Identify which cell holds the provided text, then report its (X, Y) central coordinate. 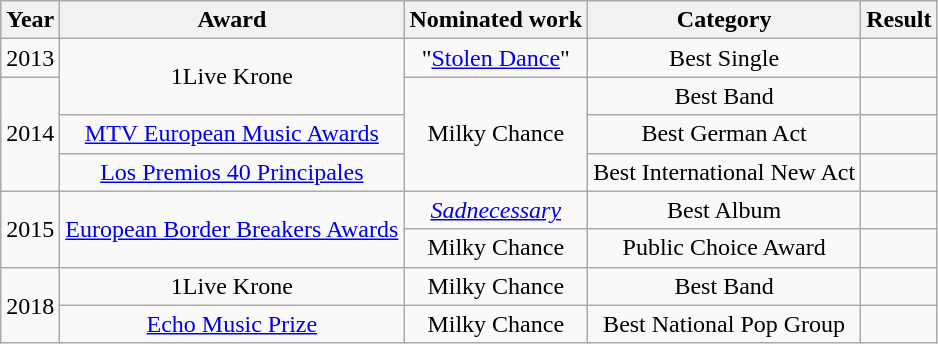
Year (30, 20)
2014 (30, 134)
Echo Music Prize (232, 324)
Category (724, 20)
2013 (30, 58)
Best Album (724, 210)
Los Premios 40 Principales (232, 172)
Best German Act (724, 134)
"Stolen Dance" (496, 58)
Public Choice Award (724, 248)
MTV European Music Awards (232, 134)
Nominated work (496, 20)
Result (899, 20)
Best National Pop Group (724, 324)
Best Single (724, 58)
Sadnecessary (496, 210)
Award (232, 20)
2018 (30, 305)
European Border Breakers Awards (232, 229)
Best International New Act (724, 172)
2015 (30, 229)
